From the cell containing the given text, extract its center point as (x, y) coordinate. 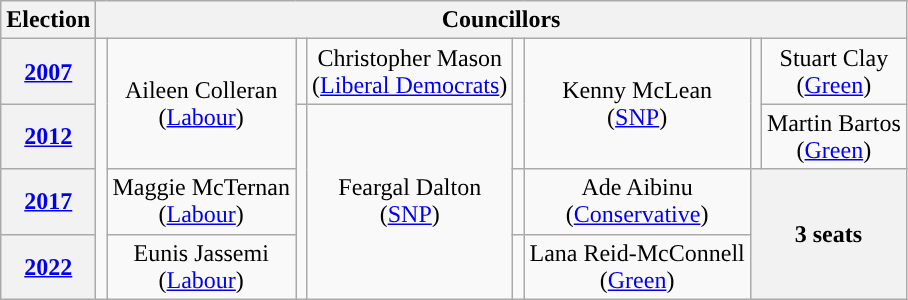
Ade Aibinu(Conservative) (637, 202)
2022 (48, 266)
Martin Bartos(Green) (834, 136)
Aileen Colleran(Labour) (202, 104)
Councillors (502, 20)
3 seats (828, 234)
Eunis Jassemi(Labour) (202, 266)
2007 (48, 72)
Election (48, 20)
Lana Reid-McConnell(Green) (637, 266)
2012 (48, 136)
2017 (48, 202)
Kenny McLean(SNP) (637, 104)
Feargal Dalton(SNP) (410, 202)
Maggie McTernan(Labour) (202, 202)
Christopher Mason(Liberal Democrats) (410, 72)
Stuart Clay(Green) (834, 72)
